Locate the cell with the specified text and output its [X, Y] center coordinate. 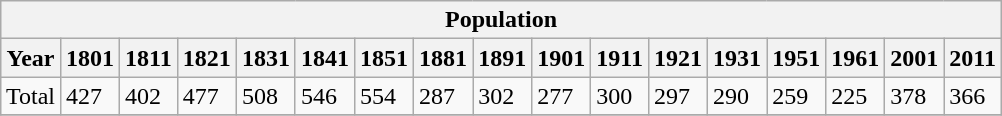
302 [502, 96]
1881 [444, 58]
1951 [796, 58]
378 [914, 96]
287 [444, 96]
1911 [620, 58]
546 [324, 96]
402 [149, 96]
Total [30, 96]
366 [973, 96]
1921 [678, 58]
427 [90, 96]
1811 [149, 58]
Population [500, 20]
277 [562, 96]
1961 [856, 58]
Year [30, 58]
1821 [206, 58]
259 [796, 96]
1841 [324, 58]
225 [856, 96]
300 [620, 96]
1801 [90, 58]
1831 [266, 58]
554 [384, 96]
508 [266, 96]
2001 [914, 58]
297 [678, 96]
290 [738, 96]
1901 [562, 58]
477 [206, 96]
1891 [502, 58]
2011 [973, 58]
1931 [738, 58]
1851 [384, 58]
